Pinpoint the cell where the given text exists, returning its [X, Y] midpoint coordinate. 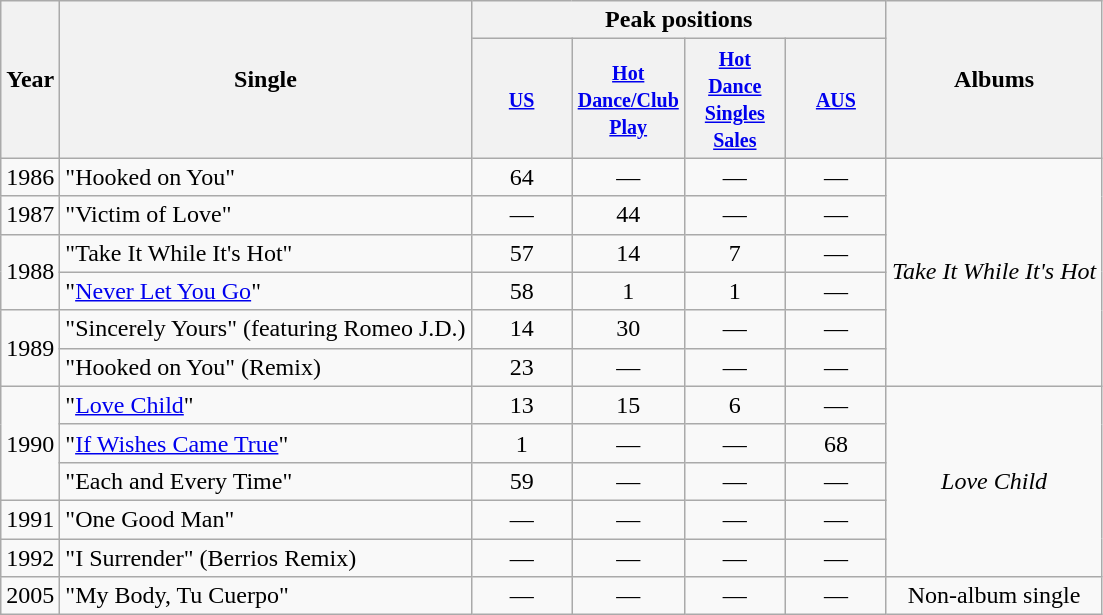
Non-album single [994, 596]
"I Surrender" (Berrios Remix) [266, 557]
AUS [836, 98]
"If Wishes Came True" [266, 443]
"One Good Man" [266, 519]
"Each and Every Time" [266, 481]
"Victim of Love" [266, 215]
Single [266, 80]
Love Child [994, 481]
US [522, 98]
64 [522, 177]
"Hooked on You" [266, 177]
1991 [30, 519]
1988 [30, 272]
Year [30, 80]
6 [734, 405]
1987 [30, 215]
1992 [30, 557]
"Take It While It's Hot" [266, 253]
58 [522, 291]
7 [734, 253]
"Sincerely Yours" (featuring Romeo J.D.) [266, 329]
1986 [30, 177]
68 [836, 443]
Take It While It's Hot [994, 272]
13 [522, 405]
Hot Dance/Club Play [628, 98]
1990 [30, 443]
23 [522, 367]
1989 [30, 348]
"Hooked on You" (Remix) [266, 367]
44 [628, 215]
57 [522, 253]
Albums [994, 80]
30 [628, 329]
15 [628, 405]
2005 [30, 596]
Peak positions [678, 20]
59 [522, 481]
"My Body, Tu Cuerpo" [266, 596]
Hot Dance Singles Sales [734, 98]
"Never Let You Go" [266, 291]
"Love Child" [266, 405]
